Extract the [X, Y] coordinate from the center of the cell holding the provided text.  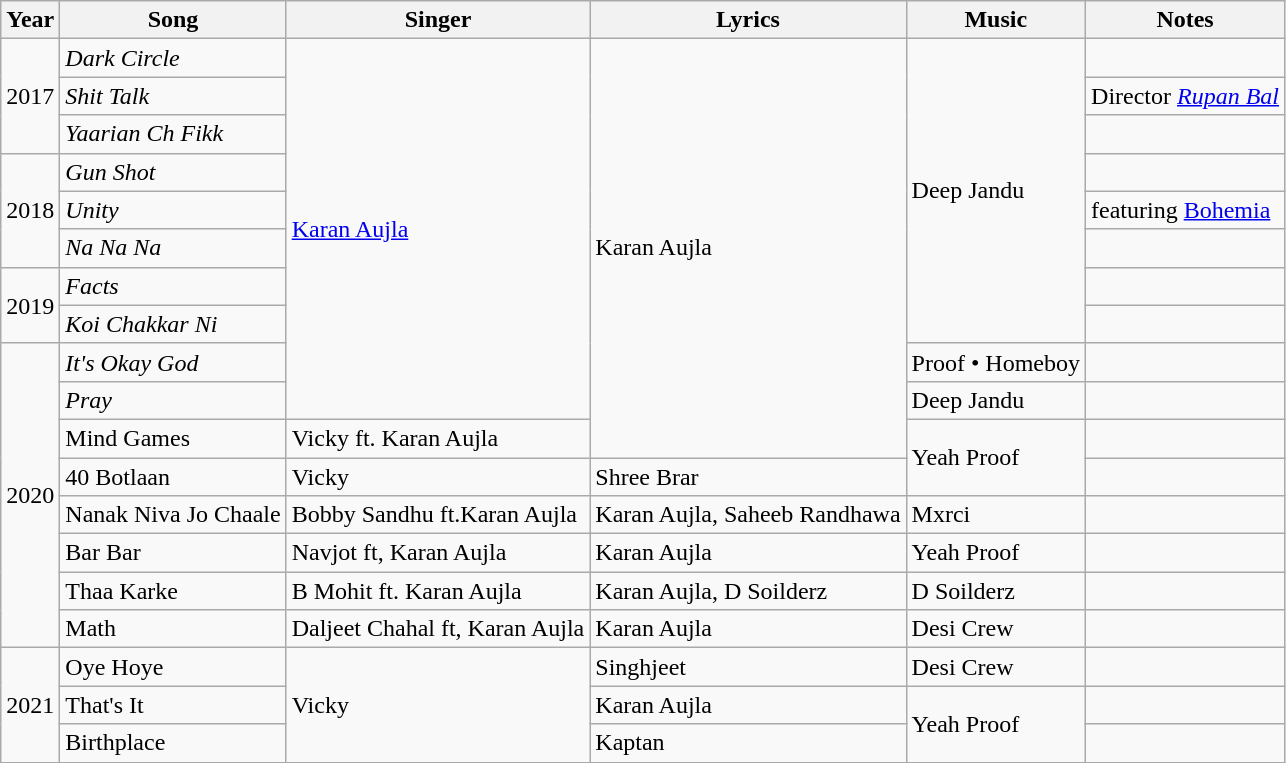
Dark Circle [173, 58]
Nanak Niva Jo Chaale [173, 515]
Unity [173, 210]
Director Rupan Bal [1186, 96]
Pray [173, 400]
Music [996, 20]
Vicky ft. Karan Aujla [438, 438]
2018 [30, 210]
2017 [30, 96]
Bobby Sandhu ft.Karan Aujla [438, 515]
Navjot ft, Karan Aujla [438, 553]
B Mohit ft. Karan Aujla [438, 591]
Notes [1186, 20]
Lyrics [748, 20]
Thaa Karke [173, 591]
Shit Talk [173, 96]
Bar Bar [173, 553]
Mind Games [173, 438]
2019 [30, 305]
Oye Hoye [173, 667]
Math [173, 629]
Song [173, 20]
Na Na Na [173, 248]
Gun Shot [173, 172]
Koi Chakkar Ni [173, 324]
Shree Brar [748, 477]
Mxrci [996, 515]
Singer [438, 20]
2020 [30, 495]
Year [30, 20]
Daljeet Chahal ft, Karan Aujla [438, 629]
Birthplace [173, 743]
Proof • Homeboy [996, 362]
Karan Aujla, D Soilderz [748, 591]
Yaarian Ch Fikk [173, 134]
Singhjeet [748, 667]
D Soilderz [996, 591]
2021 [30, 705]
Facts [173, 286]
Karan Aujla, Saheeb Randhawa [748, 515]
Kaptan [748, 743]
40 Botlaan [173, 477]
That's It [173, 705]
featuring Bohemia [1186, 210]
It's Okay God [173, 362]
